Return the (X, Y) coordinate for the center point of the cell that contains the specified text.  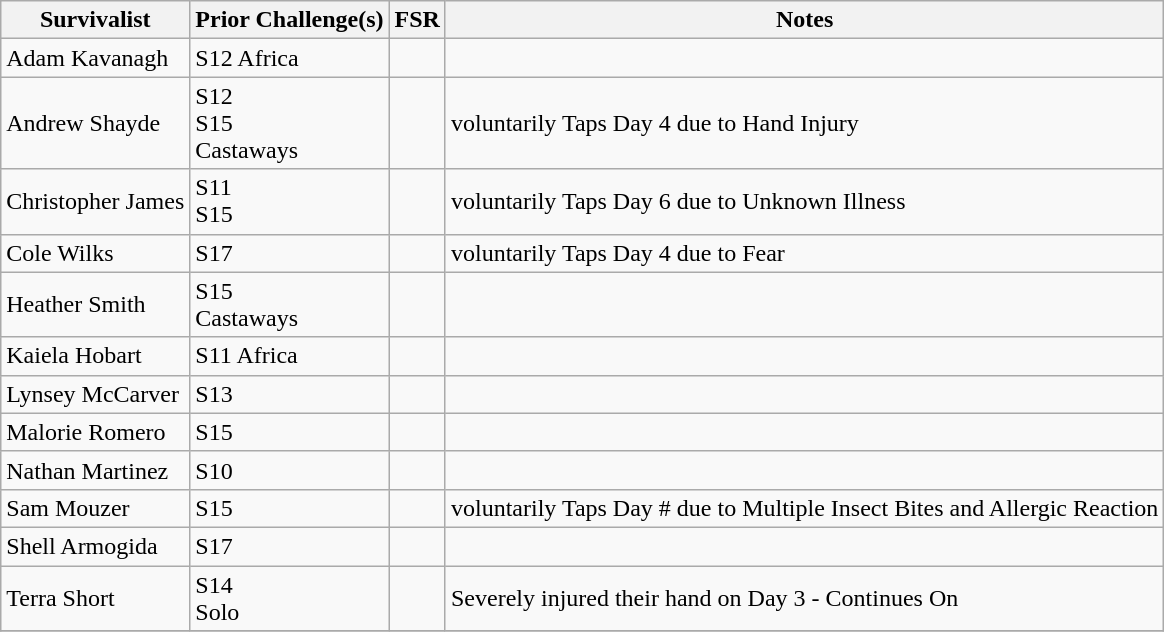
S13 (290, 394)
voluntarily Taps Day 4 due to Hand Injury (804, 123)
Cole Wilks (96, 253)
Adam Kavanagh (96, 58)
S12 Africa (290, 58)
voluntarily Taps Day # due to Multiple Insect Bites and Allergic Reaction (804, 508)
Heather Smith (96, 304)
Survivalist (96, 20)
S12S15Castaways (290, 123)
Prior Challenge(s) (290, 20)
voluntarily Taps Day 6 due to Unknown Illness (804, 202)
S10 (290, 470)
Terra Short (96, 598)
Kaiela Hobart (96, 356)
Malorie Romero (96, 432)
S11 Africa (290, 356)
Lynsey McCarver (96, 394)
voluntarily Taps Day 4 due to Fear (804, 253)
S11 S15 (290, 202)
Andrew Shayde (96, 123)
S14Solo (290, 598)
Severely injured their hand on Day 3 - Continues On (804, 598)
Sam Mouzer (96, 508)
Nathan Martinez (96, 470)
Christopher James (96, 202)
FSR (417, 20)
Shell Armogida (96, 546)
Notes (804, 20)
S15Castaways (290, 304)
